Extract the (X, Y) coordinate from the center of the cell holding the provided text.  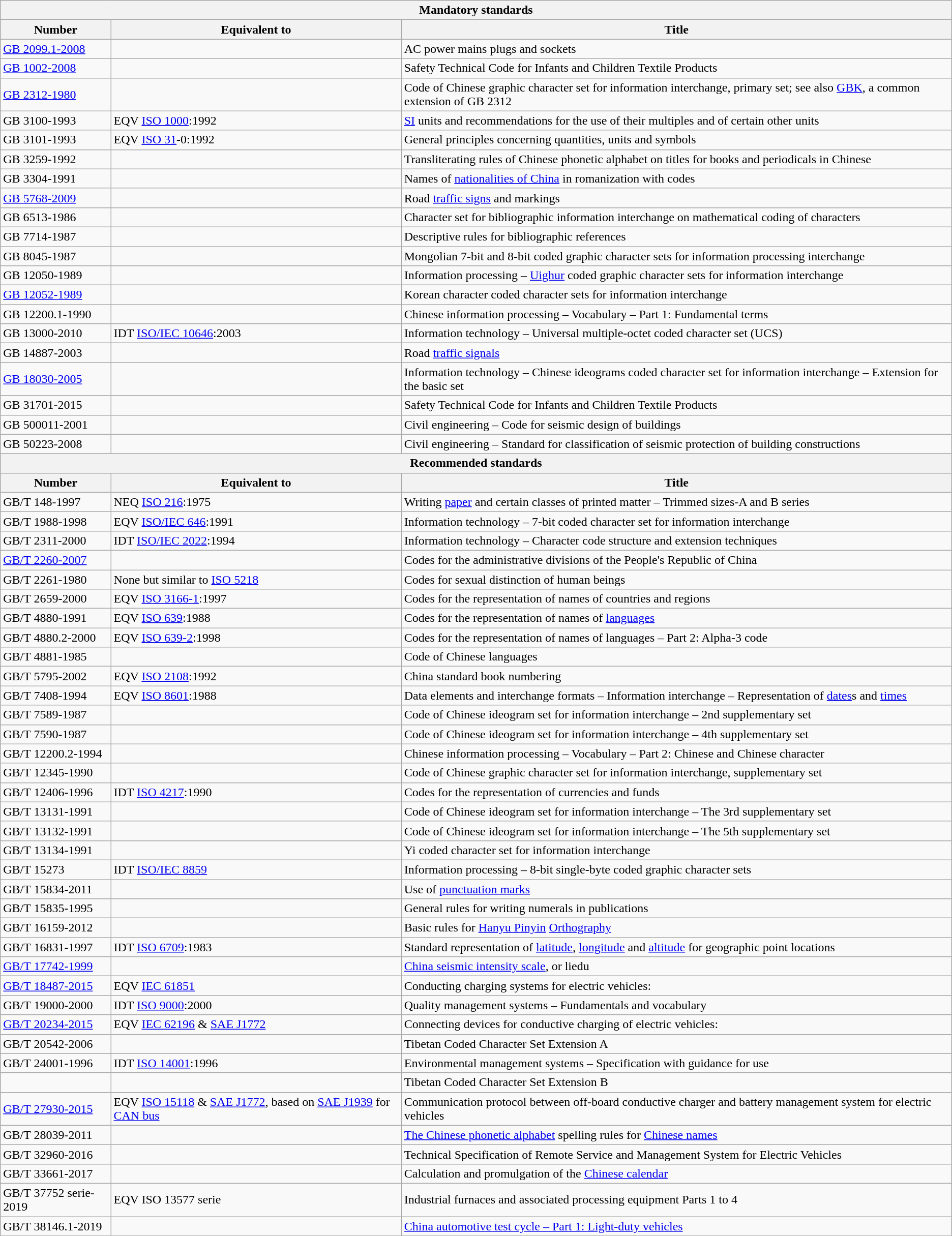
GB/T 7408-1994 (56, 696)
Road traffic signs and markings (676, 198)
General principles concerning quantities, units and symbols (676, 140)
GB/T 4880.2-2000 (56, 638)
GB/T 15273 (56, 869)
GB/T 2261-1980 (56, 579)
Codes for sexual distinction of human beings (676, 579)
Code of Chinese ideogram set for information interchange – 4th supplementary set (676, 734)
IDT ISO 4217:1990 (256, 792)
IDT ISO/IEC 10646:2003 (256, 334)
GB/T 37752 serie-2019 (56, 1200)
Information processing – Uighur coded graphic character sets for information interchange (676, 276)
GB/T 2260-2007 (56, 560)
Conducting charging systems for electric vehicles: (676, 986)
GB/T 20542-2006 (56, 1044)
IDT ISO/IEC 2022:1994 (256, 540)
EQV ISO 15118 & SAE J1772, based on SAE J1939 for CAN bus (256, 1108)
None but similar to ISO 5218 (256, 579)
GB/T 12200.2-1994 (56, 753)
EQV IEC 61851 (256, 986)
Codes for the representation of names of languages – Part 2: Alpha-3 code (676, 638)
GB 5768-2009 (56, 198)
GB/T 16831-1997 (56, 947)
EQV ISO 1000:1992 (256, 120)
Codes for the representation of names of languages (676, 618)
GB/T 13131-1991 (56, 811)
Calculation and promulgation of the Chinese calendar (676, 1173)
EQV ISO 13577 serie (256, 1200)
GB/T 38146.1-2019 (56, 1226)
Chinese information processing – Vocabulary – Part 1: Fundamental terms (676, 314)
Tibetan Coded Character Set Extension A (676, 1044)
Basic rules for Hanyu Pinyin Orthography (676, 928)
GB 3304-1991 (56, 178)
GB/T 18487-2015 (56, 986)
China standard book numbering (676, 676)
GB/T 32960-2016 (56, 1154)
Writing paper and certain classes of printed matter – Trimmed sizes-A and B series (676, 502)
GB 18030-2005 (56, 379)
GB/T 15834-2011 (56, 889)
Code of Chinese ideogram set for information interchange – 2nd supplementary set (676, 715)
GB 2312-1980 (56, 95)
GB/T 19000-2000 (56, 1005)
GB/T 148-1997 (56, 502)
GB/T 2659-2000 (56, 599)
Information processing – 8-bit single-byte coded graphic character sets (676, 869)
GB 3259-1992 (56, 159)
Yi coded character set for information interchange (676, 850)
EQV ISO 8601:1988 (256, 696)
GB/T 27930-2015 (56, 1108)
Code of Chinese ideogram set for information interchange – The 3rd supplementary set (676, 811)
GB/T 12406-1996 (56, 792)
Information technology – Universal multiple-octet coded character set (UCS) (676, 334)
GB 3100-1993 (56, 120)
GB 1002‐2008 (56, 68)
GB/T 7590-1987 (56, 734)
GB 500011-2001 (56, 425)
Code of Chinese languages (676, 657)
GB 2099.1‐2008 (56, 49)
Civil engineering – Code for seismic design of buildings (676, 425)
Recommended standards (476, 463)
NEQ ISO 216:1975 (256, 502)
Transliterating rules of Chinese phonetic alphabet on titles for books and periodicals in Chinese (676, 159)
GB 31701-2015 (56, 405)
AC power mains plugs and sockets (676, 49)
Information technology – Character code structure and extension techniques (676, 540)
GB/T 2311-2000 (56, 540)
EQV ISO 31-0:1992 (256, 140)
Industrial furnaces and associated processing equipment Parts 1 to 4 (676, 1200)
GB 14887-2003 (56, 353)
Descriptive rules for bibliographic references (676, 236)
Chinese information processing – Vocabulary – Part 2: Chinese and Chinese character (676, 753)
GB/T 4881-1985 (56, 657)
Connecting devices for conductive charging of electric vehicles: (676, 1024)
Mandatory standards (476, 10)
EQV ISO 639-2:1998 (256, 638)
GB/T 16159-2012 (56, 928)
GB/T 17742-1999 (56, 967)
IDT ISO 9000:2000 (256, 1005)
IDT ISO 14001:1996 (256, 1063)
GB/T 13134-1991 (56, 850)
EQV IEC 62196 & SAE J1772 (256, 1024)
China automotive test cycle – Part 1: Light-duty vehicles (676, 1226)
GB/T 5795-2002 (56, 676)
GB 12200.1-1990 (56, 314)
Character set for bibliographic information interchange on mathematical coding of characters (676, 217)
Data elements and interchange formats – Information interchange – Representation of datess and times (676, 696)
GB/T 12345-1990 (56, 773)
GB 3101-1993 (56, 140)
GB/T 13132-1991 (56, 831)
GB 13000-2010 (56, 334)
EQV ISO 3166-1:1997 (256, 599)
EQV ISO 639:1988 (256, 618)
Code of Chinese graphic character set for information interchange, supplementary set (676, 773)
GB/T 15835-1995 (56, 909)
GB/T 24001-1996 (56, 1063)
Names of nationalities of China in romanization with codes (676, 178)
Environmental management systems – Specification with guidance for use (676, 1063)
Standard representation of latitude, longitude and altitude for geographic point locations (676, 947)
GB/T 20234-2015 (56, 1024)
Quality management systems – Fundamentals and vocabulary (676, 1005)
GB 6513-1986 (56, 217)
Information technology – Chinese ideograms coded character set for information interchange – Extension for the basic set (676, 379)
Korean character coded character sets for information interchange (676, 295)
China seismic intensity scale, or liedu (676, 967)
GB/T 33661-2017 (56, 1173)
GB/T 1988-1998 (56, 521)
GB/T 28039-2011 (56, 1135)
The Chinese phonetic alphabet spelling rules for Chinese names (676, 1135)
Codes for the administrative divisions of the People's Republic of China (676, 560)
SI units and recommendations for the use of their multiples and of certain other units (676, 120)
GB/T 4880-1991 (56, 618)
Use of punctuation marks (676, 889)
Mongolian 7-bit and 8-bit coded graphic character sets for information processing interchange (676, 256)
GB 7714-1987 (56, 236)
Information technology – 7-bit coded character set for information interchange (676, 521)
Code of Chinese graphic character set for information interchange, primary set; see also GBK, a common extension of GB 2312 (676, 95)
GB/T 7589-1987 (56, 715)
Codes for the representation of currencies and funds (676, 792)
GB 50223-2008 (56, 444)
EQV ISO 2108:1992 (256, 676)
GB 12052-1989 (56, 295)
Codes for the representation of names of countries and regions (676, 599)
GB 12050-1989 (56, 276)
Technical Specification of Remote Service and Management System for Electric Vehicles (676, 1154)
General rules for writing numerals in publications (676, 909)
Civil engineering – Standard for classification of seismic protection of building constructions (676, 444)
EQV ISO/IEC 646:1991 (256, 521)
Tibetan Coded Character Set Extension B (676, 1082)
IDT ISO 6709:1983 (256, 947)
Code of Chinese ideogram set for information interchange – The 5th supplementary set (676, 831)
IDT ISO/IEC 8859 (256, 869)
Communication protocol between off-board conductive charger and battery management system for electric vehicles (676, 1108)
GB 8045-1987 (56, 256)
Road traffic signals (676, 353)
